Identify which cell holds the provided text, then report its (X, Y) central coordinate. 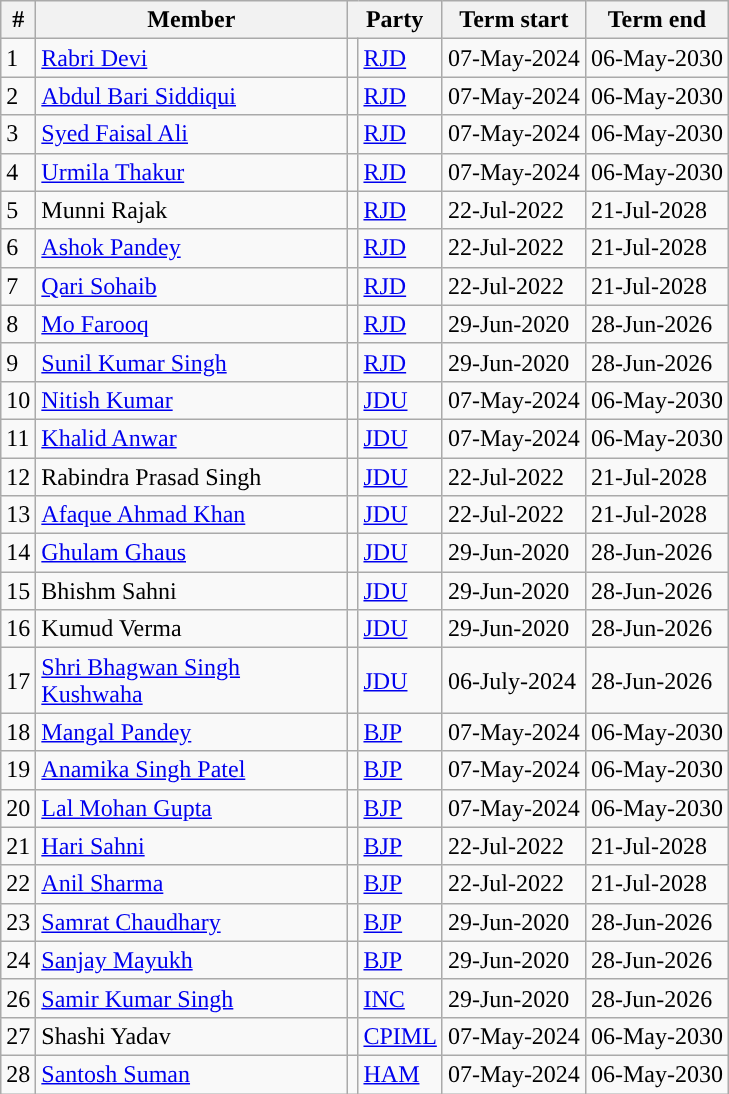
9 (18, 362)
Khalid Anwar (192, 438)
21 (18, 846)
Sanjay Mayukh (192, 960)
14 (18, 553)
Urmila Thakur (192, 172)
Lal Mohan Gupta (192, 808)
Bhishm Sahni (192, 591)
Qari Sohaib (192, 286)
7 (18, 286)
8 (18, 324)
16 (18, 629)
Santosh Suman (192, 1074)
15 (18, 591)
Mangal Pandey (192, 732)
Kumud Verma (192, 629)
Shashi Yadav (192, 1036)
1 (18, 58)
24 (18, 960)
Syed Faisal Ali (192, 134)
19 (18, 770)
Term start (514, 20)
5 (18, 210)
22 (18, 884)
06-July-2024 (514, 680)
2 (18, 96)
11 (18, 438)
Rabindra Prasad Singh (192, 477)
# (18, 20)
18 (18, 732)
INC (400, 998)
10 (18, 400)
23 (18, 922)
Shri Bhagwan Singh Kushwaha (192, 680)
Afaque Ahmad Khan (192, 515)
28 (18, 1074)
20 (18, 808)
Sunil Kumar Singh (192, 362)
Nitish Kumar (192, 400)
Ghulam Ghaus (192, 553)
CPIML (400, 1036)
13 (18, 515)
Party (394, 20)
4 (18, 172)
Hari Sahni (192, 846)
Member (192, 20)
Ashok Pandey (192, 248)
HAM (400, 1074)
Munni Rajak (192, 210)
Abdul Bari Siddiqui (192, 96)
3 (18, 134)
Anamika Singh Patel (192, 770)
6 (18, 248)
Anil Sharma (192, 884)
Mo Farooq (192, 324)
Samir Kumar Singh (192, 998)
27 (18, 1036)
12 (18, 477)
Samrat Chaudhary (192, 922)
17 (18, 680)
Term end (656, 20)
Rabri Devi (192, 58)
26 (18, 998)
